Scan for the cell matching the given text and deliver its (x, y) coordinate at center. 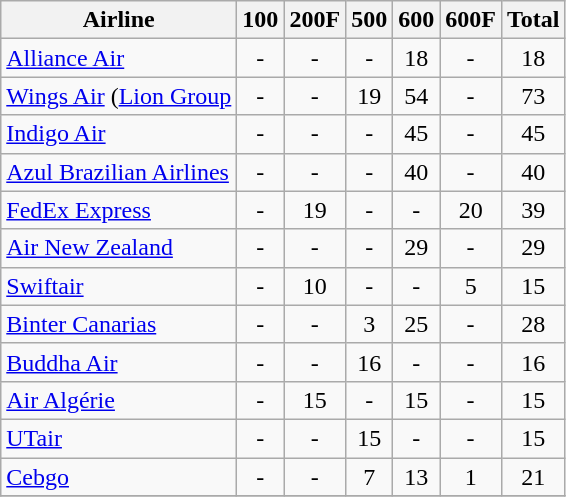
Air New Zealand (119, 248)
Air Algérie (119, 400)
Airline (119, 20)
Azul Brazilian Airlines (119, 172)
Swiftair (119, 286)
600 (416, 20)
1 (471, 477)
Indigo Air (119, 134)
FedEx Express (119, 210)
200F (315, 20)
73 (533, 96)
20 (471, 210)
21 (533, 477)
25 (416, 324)
Binter Canarias (119, 324)
Total (533, 20)
10 (315, 286)
13 (416, 477)
5 (471, 286)
100 (260, 20)
3 (370, 324)
Wings Air (Lion Group (119, 96)
600F (471, 20)
28 (533, 324)
UTair (119, 438)
7 (370, 477)
500 (370, 20)
Cebgo (119, 477)
39 (533, 210)
Alliance Air (119, 58)
Buddha Air (119, 362)
54 (416, 96)
